Detect which cell encompasses the target text, then output its [x, y] center coordinate. 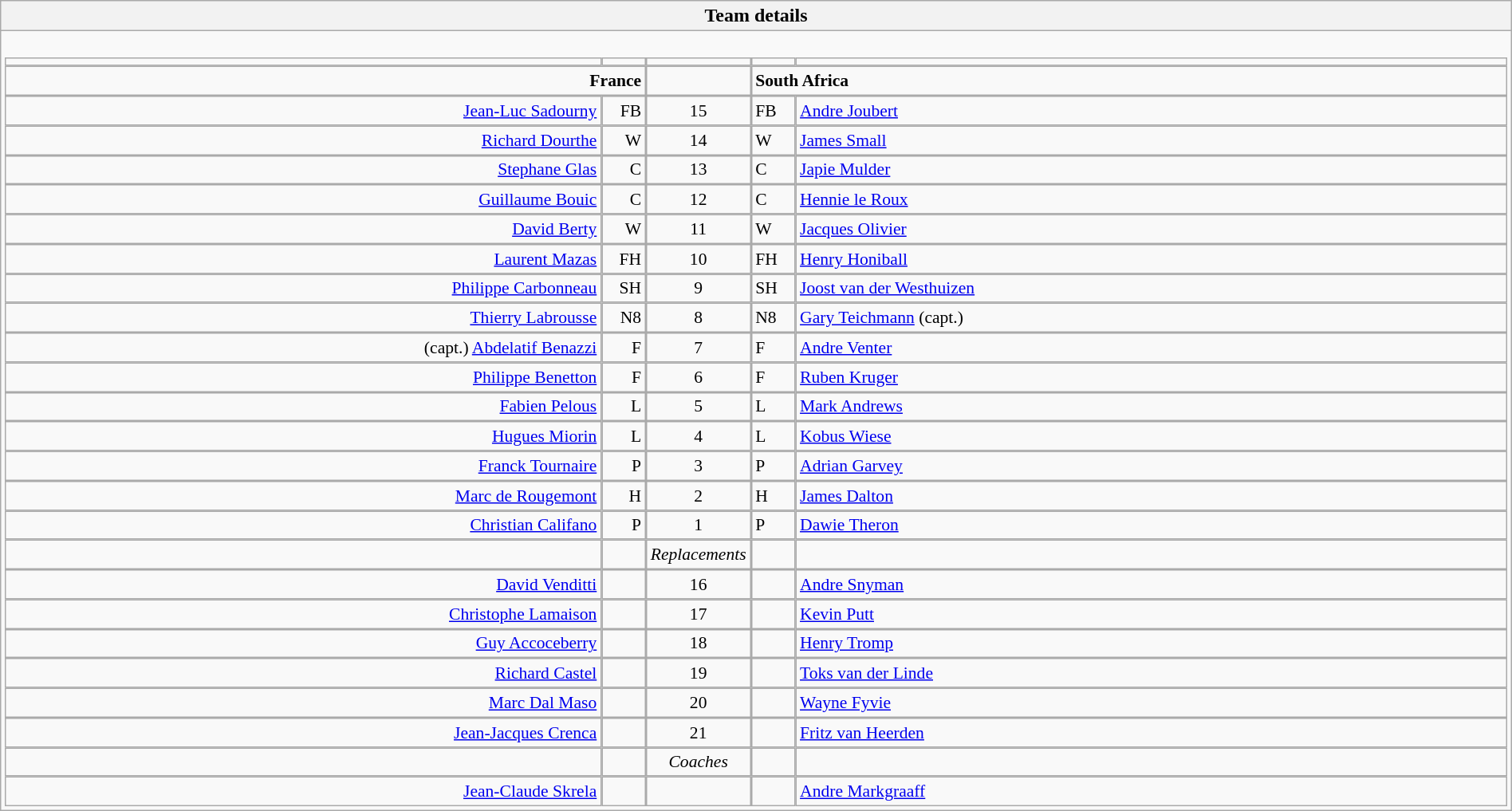
Guillaume Bouic [303, 199]
Henry Tromp [1151, 643]
Wayne Fyvie [1151, 703]
Mark Andrews [1151, 407]
Philippe Carbonneau [303, 289]
Guy Accoceberry [303, 643]
Jean-Luc Sadourny [303, 110]
Coaches [699, 762]
Marc de Rougemont [303, 496]
Richard Castel [303, 673]
Philippe Benetton [303, 376]
4 [699, 435]
David Venditti [303, 584]
Jean-Claude Skrela [303, 791]
Team details [756, 16]
Dawie Theron [1151, 525]
Adrian Garvey [1151, 466]
17 [699, 614]
Fabien Pelous [303, 407]
Hennie le Roux [1151, 199]
Jean-Jacques Crenca [303, 732]
Stephane Glas [303, 169]
13 [699, 169]
14 [699, 140]
19 [699, 673]
5 [699, 407]
Andre Joubert [1151, 110]
Henry Honiball [1151, 258]
David Berty [303, 230]
Laurent Mazas [303, 258]
9 [699, 289]
Richard Dourthe [303, 140]
8 [699, 317]
James Dalton [1151, 496]
3 [699, 466]
Franck Tournaire [303, 466]
7 [699, 348]
Andre Venter [1151, 348]
South Africa [1128, 81]
11 [699, 230]
Japie Mulder [1151, 169]
Marc Dal Maso [303, 703]
Ruben Kruger [1151, 376]
2 [699, 496]
15 [699, 110]
Andre Markgraaff [1151, 791]
James Small [1151, 140]
(capt.) Abdelatif Benazzi [303, 348]
Fritz van Heerden [1151, 732]
Thierry Labrousse [303, 317]
Christian Califano [303, 525]
Joost van der Westhuizen [1151, 289]
10 [699, 258]
Toks van der Linde [1151, 673]
Kevin Putt [1151, 614]
21 [699, 732]
Jacques Olivier [1151, 230]
Gary Teichmann (capt.) [1151, 317]
16 [699, 584]
20 [699, 703]
1 [699, 525]
France [325, 81]
Andre Snyman [1151, 584]
12 [699, 199]
Hugues Miorin [303, 435]
Christophe Lamaison [303, 614]
Replacements [699, 555]
Kobus Wiese [1151, 435]
18 [699, 643]
6 [699, 376]
